Locate the cell with the specified text and output its (x, y) center coordinate. 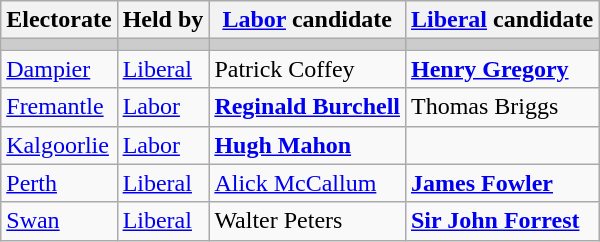
Labor candidate (308, 20)
Hugh Mahon (308, 145)
Kalgoorlie (59, 145)
Liberal candidate (502, 20)
Thomas Briggs (502, 107)
Alick McCallum (308, 183)
Reginald Burchell (308, 107)
Perth (59, 183)
Sir John Forrest (502, 221)
Held by (163, 20)
Swan (59, 221)
Dampier (59, 69)
Fremantle (59, 107)
Electorate (59, 20)
Henry Gregory (502, 69)
Patrick Coffey (308, 69)
James Fowler (502, 183)
Walter Peters (308, 221)
